Pinpoint the cell where the given text exists, returning its [X, Y] midpoint coordinate. 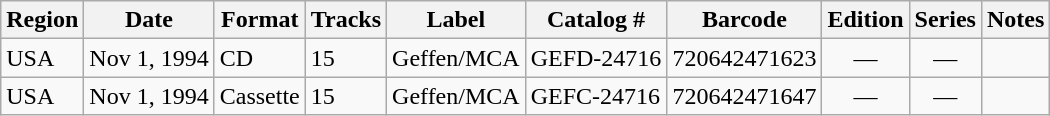
CD [260, 58]
720642471647 [744, 96]
Barcode [744, 20]
GEFC-24716 [596, 96]
Edition [866, 20]
Region [42, 20]
Date [149, 20]
Tracks [346, 20]
GEFD-24716 [596, 58]
Label [456, 20]
720642471623 [744, 58]
Notes [1015, 20]
Catalog # [596, 20]
Format [260, 20]
Cassette [260, 96]
Series [945, 20]
